Find where the given text appears and provide that cell's center as (x, y) coordinate. 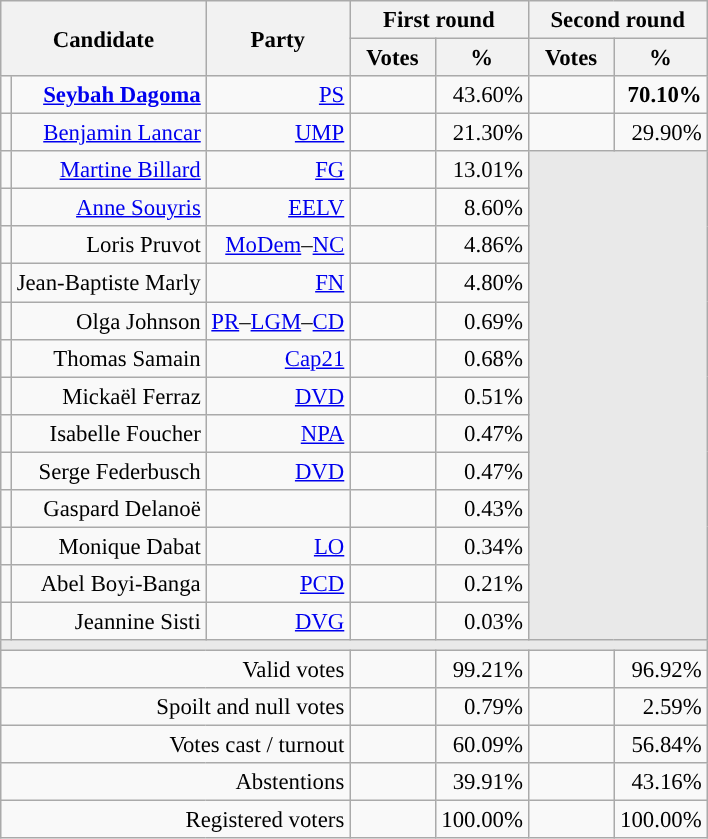
2.59% (660, 707)
MoDem–NC (278, 245)
29.90% (660, 133)
56.84% (660, 745)
Jean-Baptiste Marly (108, 283)
Olga Johnson (108, 321)
99.21% (482, 670)
First round (440, 20)
Spoilt and null votes (176, 707)
8.60% (482, 208)
39.91% (482, 782)
70.10% (660, 95)
Jeannine Sisti (108, 621)
EELV (278, 208)
0.69% (482, 321)
0.43% (482, 509)
0.51% (482, 396)
FG (278, 170)
Monique Dabat (108, 546)
Anne Souyris (108, 208)
4.80% (482, 283)
0.21% (482, 584)
13.01% (482, 170)
Votes cast / turnout (176, 745)
Mickaël Ferraz (108, 396)
DVG (278, 621)
0.03% (482, 621)
4.86% (482, 245)
Gaspard Delanoë (108, 509)
43.16% (660, 782)
60.09% (482, 745)
UMP (278, 133)
LO (278, 546)
21.30% (482, 133)
0.68% (482, 358)
NPA (278, 433)
Loris Pruvot (108, 245)
0.79% (482, 707)
Abel Boyi-Banga (108, 584)
Valid votes (176, 670)
96.92% (660, 670)
Party (278, 38)
Second round (618, 20)
Isabelle Foucher (108, 433)
Martine Billard (108, 170)
Candidate (104, 38)
PR–LGM–CD (278, 321)
Cap21 (278, 358)
Serge Federbusch (108, 471)
43.60% (482, 95)
0.34% (482, 546)
Seybah Dagoma (108, 95)
Thomas Samain (108, 358)
FN (278, 283)
Abstentions (176, 782)
PS (278, 95)
Registered voters (176, 820)
PCD (278, 584)
Benjamin Lancar (108, 133)
